Determine the (x, y) coordinate at the center of the cell enclosing the given text.  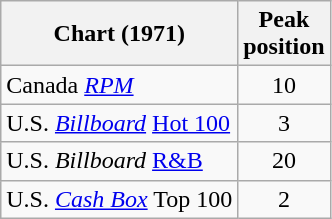
U.S. Billboard Hot 100 (120, 123)
Canada RPM (120, 85)
3 (284, 123)
10 (284, 85)
Chart (1971) (120, 34)
2 (284, 199)
U.S. Cash Box Top 100 (120, 199)
20 (284, 161)
Peakposition (284, 34)
U.S. Billboard R&B (120, 161)
